Identify which cell holds the provided text, then report its [x, y] central coordinate. 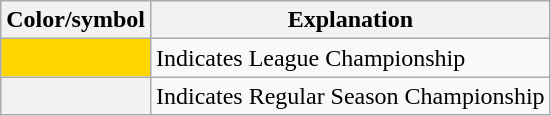
Color/symbol [76, 20]
Indicates Regular Season Championship [350, 96]
Explanation [350, 20]
Indicates League Championship [350, 58]
